Determine the [X, Y] coordinate at the center of the cell enclosing the given text.  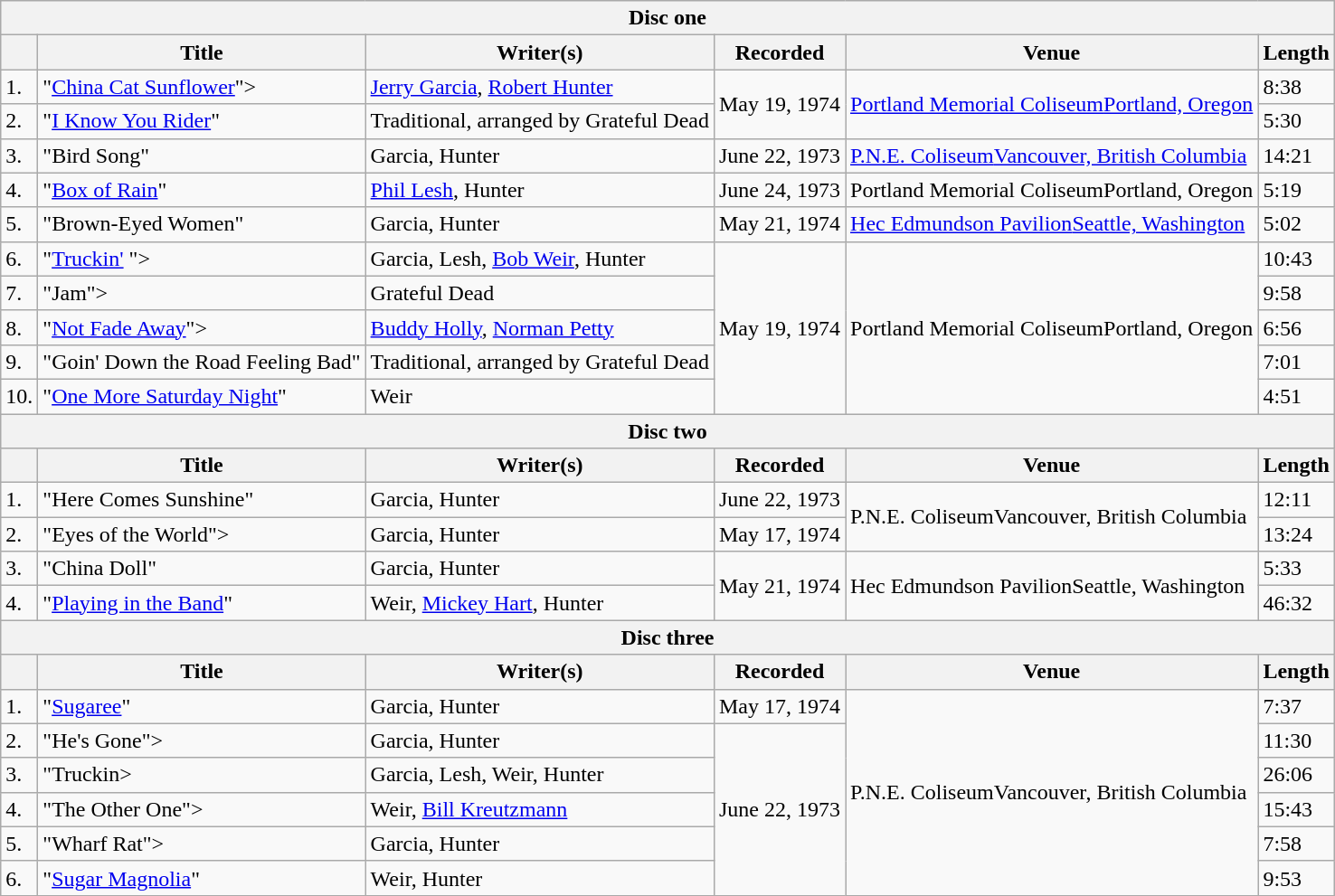
10:43 [1296, 259]
"Bird Song" [202, 156]
Garcia, Lesh, Bob Weir, Hunter [539, 259]
8. [20, 327]
"Box of Rain" [202, 190]
"Sugaree" [202, 706]
11:30 [1296, 740]
"China Doll" [202, 569]
7. [20, 293]
7:37 [1296, 706]
"Not Fade Away"> [202, 327]
10. [20, 396]
"China Cat Sunflower"> [202, 87]
"He's Gone"> [202, 740]
"I Know You Rider" [202, 121]
"Wharf Rat"> [202, 844]
Disc three [667, 637]
5:02 [1296, 224]
"Truckin> [202, 775]
"Sugar Magnolia" [202, 878]
Disc one [667, 18]
"Eyes of the World"> [202, 534]
"The Other One"> [202, 809]
Buddy Holly, Norman Petty [539, 327]
46:32 [1296, 603]
15:43 [1296, 809]
"One More Saturday Night" [202, 396]
Disc two [667, 431]
June 24, 1973 [780, 190]
6:56 [1296, 327]
9. [20, 362]
7:01 [1296, 362]
"Truckin' "> [202, 259]
5:33 [1296, 569]
7:58 [1296, 844]
4:51 [1296, 396]
9:58 [1296, 293]
5:19 [1296, 190]
8:38 [1296, 87]
Weir, Bill Kreutzmann [539, 809]
"Here Comes Sunshine" [202, 500]
26:06 [1296, 775]
"Brown-Eyed Women" [202, 224]
12:11 [1296, 500]
Phil Lesh, Hunter [539, 190]
Weir, Hunter [539, 878]
Jerry Garcia, Robert Hunter [539, 87]
"Playing in the Band" [202, 603]
Garcia, Lesh, Weir, Hunter [539, 775]
13:24 [1296, 534]
5:30 [1296, 121]
"Goin' Down the Road Feeling Bad" [202, 362]
Weir [539, 396]
"Jam"> [202, 293]
Weir, Mickey Hart, Hunter [539, 603]
14:21 [1296, 156]
Grateful Dead [539, 293]
9:53 [1296, 878]
